Return (X, Y) of the center of cell containing provided text 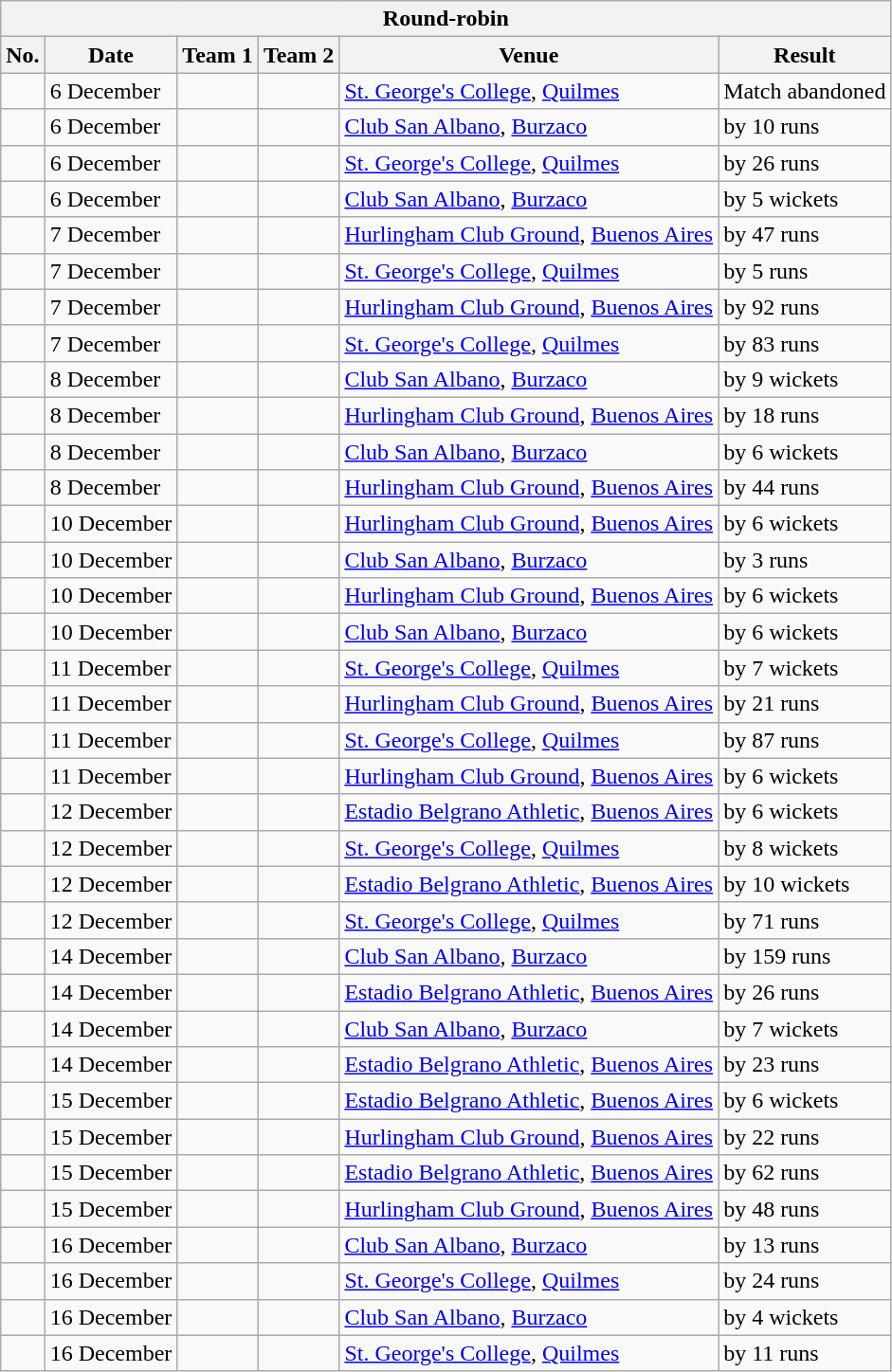
by 10 runs (805, 127)
by 4 wickets (805, 1317)
Date (111, 55)
by 44 runs (805, 488)
by 87 runs (805, 740)
by 5 wickets (805, 199)
by 18 runs (805, 415)
Team 2 (299, 55)
by 8 wickets (805, 848)
Venue (529, 55)
by 23 runs (805, 1065)
by 3 runs (805, 560)
by 13 runs (805, 1245)
by 11 runs (805, 1353)
by 22 runs (805, 1137)
by 62 runs (805, 1173)
by 92 runs (805, 307)
by 47 runs (805, 235)
by 21 runs (805, 704)
No. (23, 55)
by 159 runs (805, 956)
by 71 runs (805, 920)
by 24 runs (805, 1281)
Team 1 (218, 55)
Result (805, 55)
by 9 wickets (805, 379)
by 83 runs (805, 343)
by 5 runs (805, 271)
by 10 wickets (805, 884)
Round-robin (446, 19)
Match abandoned (805, 91)
by 48 runs (805, 1209)
